Pinpoint the cell where the given text exists, returning its (x, y) midpoint coordinate. 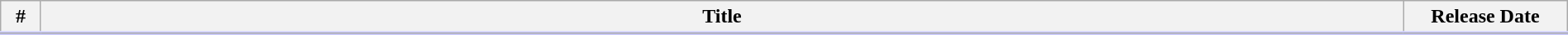
# (22, 17)
Release Date (1485, 17)
Title (721, 17)
